Detect which cell encompasses the target text, then output its [x, y] center coordinate. 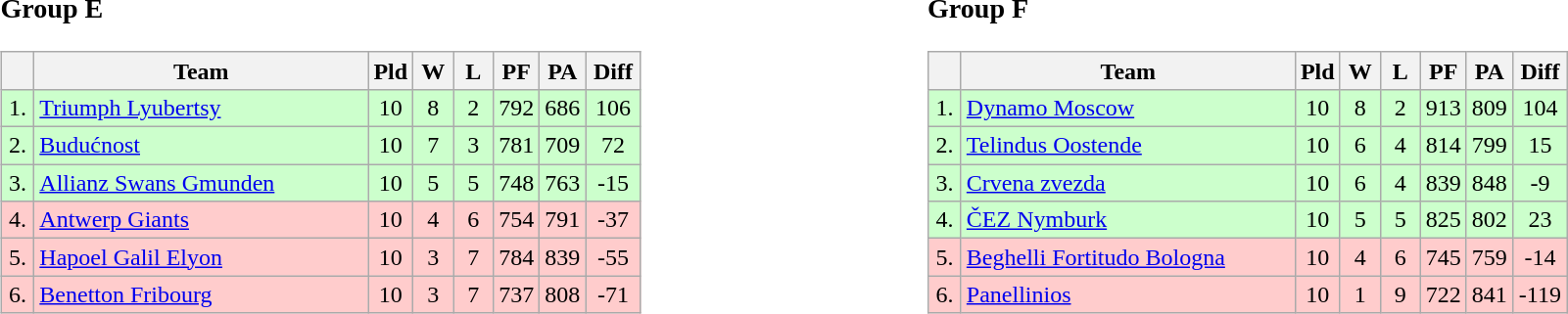
722 [1444, 294]
781 [517, 146]
Crvena zvezda [1128, 183]
Panellinios [1128, 294]
763 [562, 183]
913 [1444, 108]
-37 [613, 220]
825 [1444, 220]
1 [1359, 294]
-15 [613, 183]
808 [562, 294]
106 [613, 108]
841 [1489, 294]
802 [1489, 220]
754 [517, 220]
-119 [1540, 294]
9 [1401, 294]
709 [562, 146]
104 [1540, 108]
737 [517, 294]
Antwerp Giants [202, 220]
-14 [1540, 257]
809 [1489, 108]
Budućnost [202, 146]
784 [517, 257]
759 [1489, 257]
-71 [613, 294]
23 [1540, 220]
799 [1489, 146]
15 [1540, 146]
Triumph Lyubertsy [202, 108]
792 [517, 108]
ČEZ Nymburk [1128, 220]
Beghelli Fortitudo Bologna [1128, 257]
748 [517, 183]
-55 [613, 257]
Dynamo Moscow [1128, 108]
Telindus Oostende [1128, 146]
72 [613, 146]
Benetton Fribourg [202, 294]
686 [562, 108]
745 [1444, 257]
848 [1489, 183]
Allianz Swans Gmunden [202, 183]
Hapoel Galil Elyon [202, 257]
791 [562, 220]
814 [1444, 146]
-9 [1540, 183]
